Locate the cell with the specified text and output its [x, y] center coordinate. 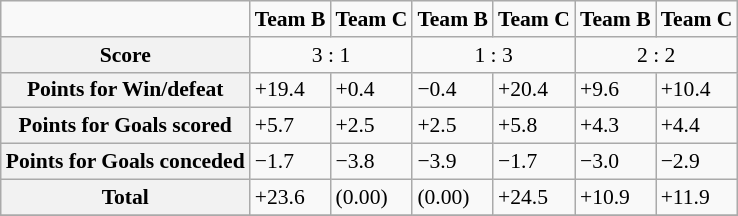
+10.4 [697, 90]
+10.9 [616, 197]
−2.9 [697, 162]
−3.9 [452, 162]
+5.8 [534, 126]
+4.4 [697, 126]
3 : 1 [332, 55]
+9.6 [616, 90]
Total [126, 197]
Points for Goals conceded [126, 162]
2 : 2 [656, 55]
+11.9 [697, 197]
−3.8 [371, 162]
+24.5 [534, 197]
+20.4 [534, 90]
Score [126, 55]
+5.7 [290, 126]
+4.3 [616, 126]
+23.6 [290, 197]
+0.4 [371, 90]
Points for Goals scored [126, 126]
−0.4 [452, 90]
+19.4 [290, 90]
Points for Win/defeat [126, 90]
1 : 3 [494, 55]
−3.0 [616, 162]
